For the text-containing cell, return its midpoint in (x, y) coordinate format. 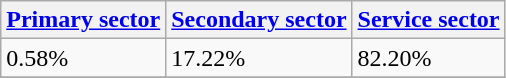
82.20% (428, 58)
17.22% (259, 58)
Service sector (428, 20)
0.58% (84, 58)
Secondary sector (259, 20)
Primary sector (84, 20)
